Capture the cell that displays the provided text and extract its (X, Y) central coordinate. 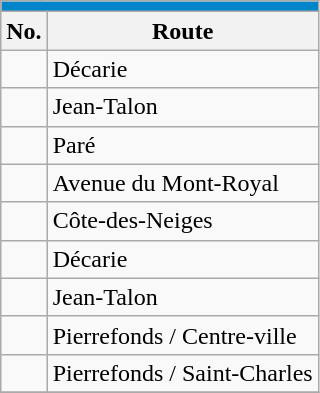
Avenue du Mont-Royal (182, 183)
No. (24, 31)
Côte-des-Neiges (182, 221)
Pierrefonds / Saint-Charles (182, 373)
Route (182, 31)
Pierrefonds / Centre-ville (182, 335)
Paré (182, 145)
